From the cell containing the given text, extract its center point as [X, Y] coordinate. 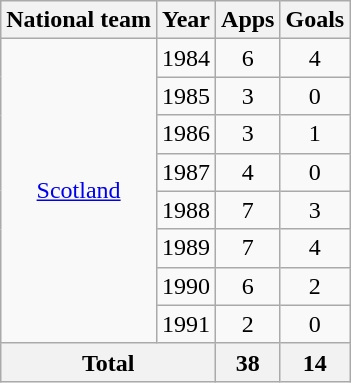
Total [108, 362]
National team [79, 20]
Scotland [79, 191]
1989 [186, 248]
1990 [186, 286]
1984 [186, 58]
1 [315, 134]
38 [248, 362]
1985 [186, 96]
1986 [186, 134]
14 [315, 362]
Year [186, 20]
1991 [186, 324]
Goals [315, 20]
Apps [248, 20]
1987 [186, 172]
1988 [186, 210]
